Identify which cell holds the provided text, then report its (x, y) central coordinate. 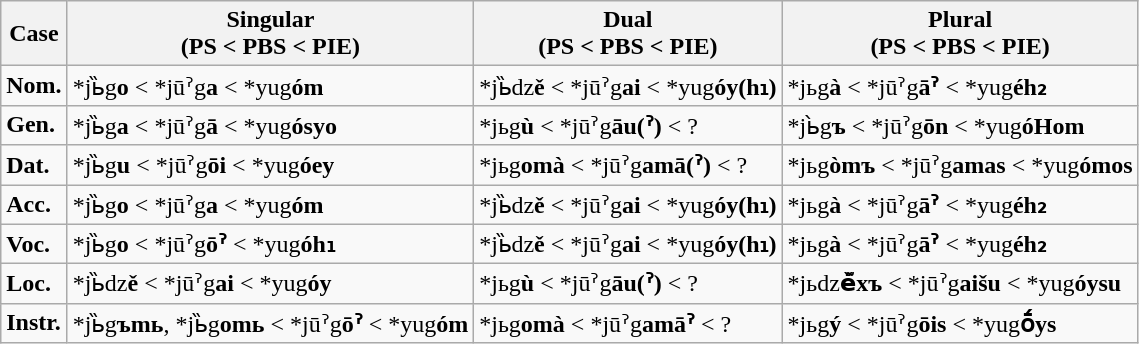
*jь̏gu < *jūˀgōi < *yugóey (270, 165)
*jь̏go < *jūˀgōˀ < *yugóh₁ (270, 244)
*jьgomà < *jūˀgamā(ˀ) < ? (628, 165)
*jьgòmъ < *jūˀgamas < *yugómos (960, 165)
*jь̏dzě < *jūˀgai < *yugóy (270, 284)
*jьgý < *jūˀgōis < *yugṓys (960, 323)
Instr. (34, 323)
Dat. (34, 165)
Voc. (34, 244)
Acc. (34, 204)
*jь̏ga < *jūˀgā < *yugósyo (270, 125)
Plural(PS < PBS < PIE) (960, 34)
Dual(PS < PBS < PIE) (628, 34)
Loc. (34, 284)
*jьgomà < *jūˀgamāˀ < ? (628, 323)
Singular(PS < PBS < PIE) (270, 34)
Case (34, 34)
*jьdzě̃xъ < *jūˀgaišu < *yugóysu (960, 284)
Nom. (34, 86)
*jь̀gъ < *jūˀgōn < *yugóHom (960, 125)
*jь̏gъmь, *jь̏gomь < *jūˀgōˀ < *yugóm (270, 323)
Gen. (34, 125)
